For the text-containing cell, return its midpoint in (x, y) coordinate format. 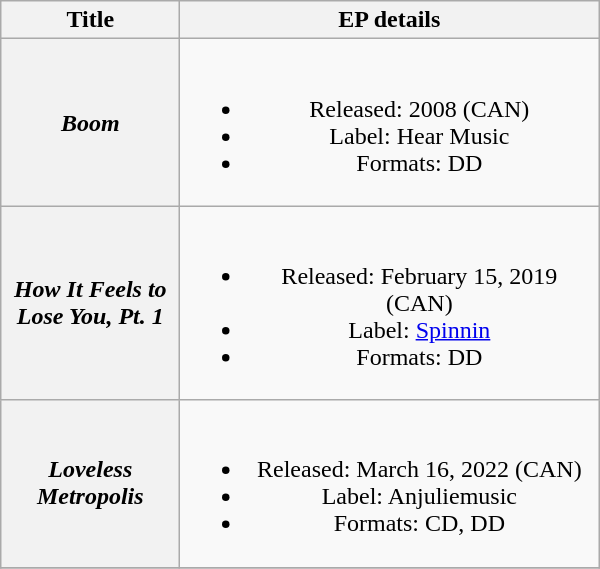
Loveless Metropolis (90, 484)
EP details (390, 20)
Title (90, 20)
Released: February 15, 2019 (CAN)Label: SpinninFormats: DD (390, 303)
Released: March 16, 2022 (CAN)Label: AnjuliemusicFormats: CD, DD (390, 484)
Boom (90, 122)
How It Feels to Lose You, Pt. 1 (90, 303)
Released: 2008 (CAN)Label: Hear MusicFormats: DD (390, 122)
